Return the [x, y] coordinate for the center point of the cell that contains the specified text.  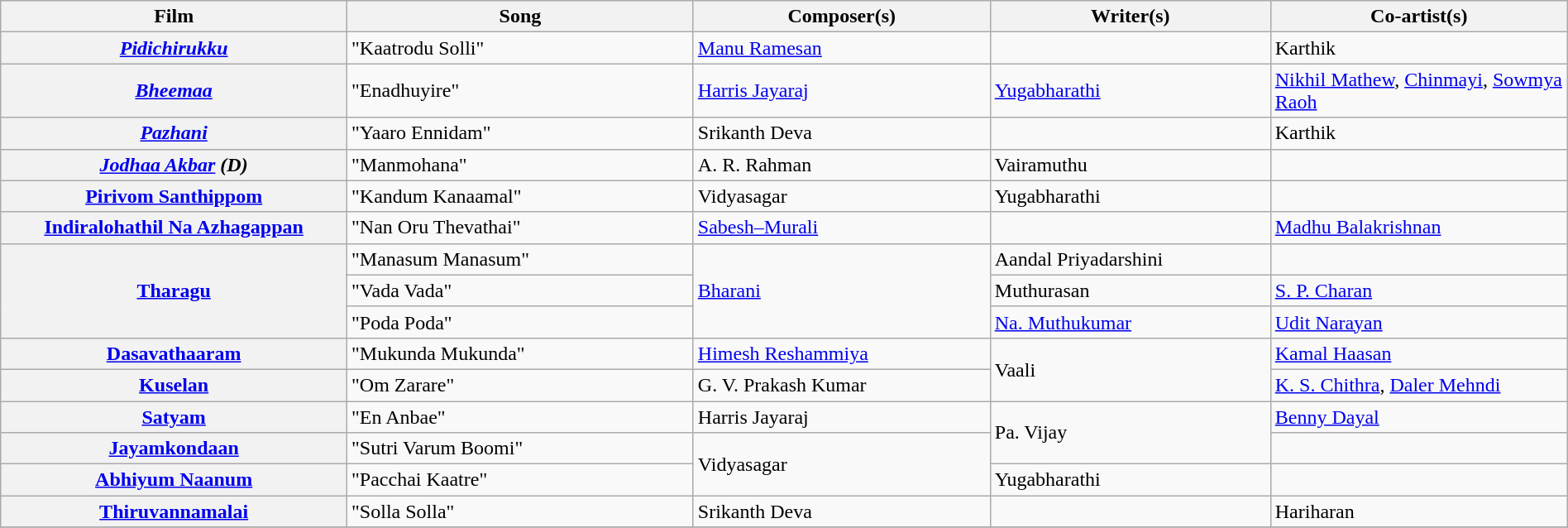
"Manmohana" [521, 165]
Jodhaa Akbar (D) [174, 165]
Writer(s) [1130, 17]
Pa. Vijay [1130, 432]
"Kaatrodu Solli" [521, 48]
"Vada Vada" [521, 290]
Hariharan [1419, 511]
Udit Narayan [1419, 322]
"Manasum Manasum" [521, 259]
"Yaaro Ennidam" [521, 133]
Na. Muthukumar [1130, 322]
Thiruvannamalai [174, 511]
Co-artist(s) [1419, 17]
Manu Ramesan [842, 48]
"Solla Solla" [521, 511]
Benny Dayal [1419, 416]
G. V. Prakash Kumar [842, 385]
"Poda Poda" [521, 322]
Dasavathaaram [174, 353]
Pidichirukku [174, 48]
Vaali [1130, 369]
Kamal Haasan [1419, 353]
Nikhil Mathew, Chinmayi, Sowmya Raoh [1419, 91]
Muthurasan [1130, 290]
A. R. Rahman [842, 165]
Film [174, 17]
Abhiyum Naanum [174, 480]
Jayamkondaan [174, 449]
"Sutri Varum Boomi" [521, 449]
S. P. Charan [1419, 290]
"Pacchai Kaatre" [521, 480]
Song [521, 17]
"Enadhuyire" [521, 91]
Kuselan [174, 385]
"Om Zarare" [521, 385]
Composer(s) [842, 17]
Satyam [174, 416]
Bheemaa [174, 91]
Himesh Reshammiya [842, 353]
K. S. Chithra, Daler Mehndi [1419, 385]
Vairamuthu [1130, 165]
Tharagu [174, 290]
Aandal Priyadarshini [1130, 259]
Pirivom Santhippom [174, 196]
Sabesh–Murali [842, 228]
Indiralohathil Na Azhagappan [174, 228]
"Nan Oru Thevathai" [521, 228]
Pazhani [174, 133]
"En Anbae" [521, 416]
Madhu Balakrishnan [1419, 228]
"Mukunda Mukunda" [521, 353]
Bharani [842, 290]
"Kandum Kanaamal" [521, 196]
